Determine the [X, Y] coordinate at the center of the cell enclosing the given text.  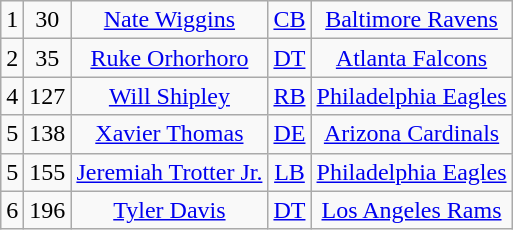
Will Shipley [170, 96]
Los Angeles Rams [412, 210]
138 [48, 134]
2 [12, 58]
Baltimore Ravens [412, 20]
CB [290, 20]
1 [12, 20]
LB [290, 172]
DE [290, 134]
35 [48, 58]
Tyler Davis [170, 210]
6 [12, 210]
Ruke Orhorhoro [170, 58]
Atlanta Falcons [412, 58]
RB [290, 96]
Nate Wiggins [170, 20]
196 [48, 210]
Jeremiah Trotter Jr. [170, 172]
Xavier Thomas [170, 134]
Arizona Cardinals [412, 134]
127 [48, 96]
30 [48, 20]
155 [48, 172]
4 [12, 96]
